Search for the cell housing the specified text and yield its [x, y] center coordinate. 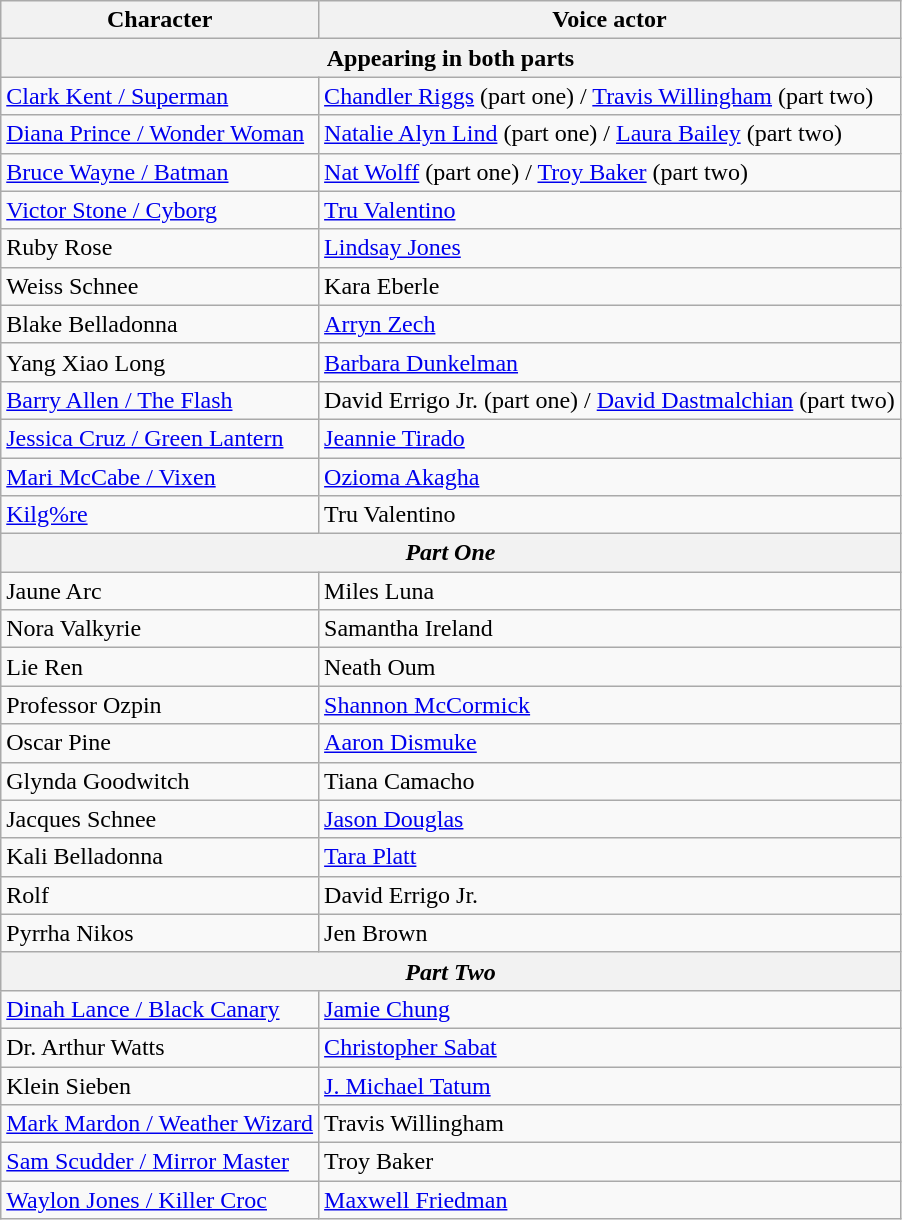
Kali Belladonna [160, 857]
Nat Wolff (part one) / Troy Baker (part two) [610, 172]
Jason Douglas [610, 819]
Clark Kent / Superman [160, 96]
Part Two [450, 971]
Blake Belladonna [160, 324]
Lie Ren [160, 667]
Tiana Camacho [610, 781]
Voice actor [610, 20]
Jeannie Tirado [610, 438]
Christopher Sabat [610, 1047]
Klein Sieben [160, 1085]
Tara Platt [610, 857]
Pyrrha Nikos [160, 933]
Nora Valkyrie [160, 629]
David Errigo Jr. (part one) / David Dastmalchian (part two) [610, 400]
Samantha Ireland [610, 629]
Kilg%re [160, 515]
Barry Allen / The Flash [160, 400]
Weiss Schnee [160, 286]
Ruby Rose [160, 248]
Travis Willingham [610, 1124]
Mari McCabe / Vixen [160, 477]
Part One [450, 553]
Kara Eberle [610, 286]
Yang Xiao Long [160, 362]
Dr. Arthur Watts [160, 1047]
Sam Scudder / Mirror Master [160, 1162]
Shannon McCormick [610, 705]
Diana Prince / Wonder Woman [160, 134]
Mark Mardon / Weather Wizard [160, 1124]
Troy Baker [610, 1162]
Neath Oum [610, 667]
Aaron Dismuke [610, 743]
Glynda Goodwitch [160, 781]
Lindsay Jones [610, 248]
Ozioma Akagha [610, 477]
Bruce Wayne / Batman [160, 172]
Oscar Pine [160, 743]
Chandler Riggs (part one) / Travis Willingham (part two) [610, 96]
Jaune Arc [160, 591]
Waylon Jones / Killer Croc [160, 1200]
Maxwell Friedman [610, 1200]
Natalie Alyn Lind (part one) / Laura Bailey (part two) [610, 134]
Miles Luna [610, 591]
Character [160, 20]
Dinah Lance / Black Canary [160, 1009]
Jessica Cruz / Green Lantern [160, 438]
J. Michael Tatum [610, 1085]
Professor Ozpin [160, 705]
Jamie Chung [610, 1009]
Victor Stone / Cyborg [160, 210]
David Errigo Jr. [610, 895]
Jacques Schnee [160, 819]
Arryn Zech [610, 324]
Jen Brown [610, 933]
Barbara Dunkelman [610, 362]
Rolf [160, 895]
Appearing in both parts [450, 58]
